Determine the [x, y] coordinate at the center of the cell enclosing the given text.  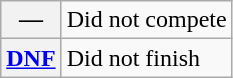
Did not finish [146, 58]
Did not compete [146, 20]
DNF [31, 58]
— [31, 20]
